Extract the [x, y] coordinate from the center of the cell holding the provided text.  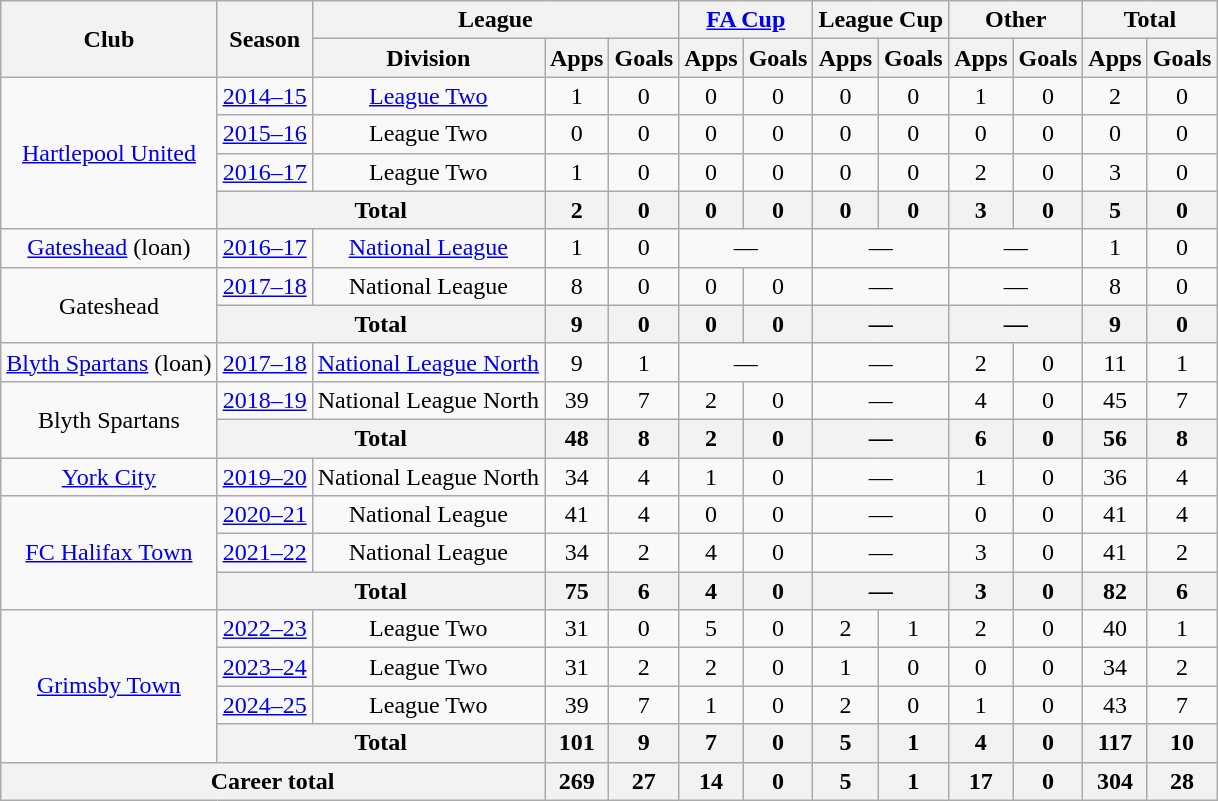
2023–24 [264, 667]
75 [576, 591]
Blyth Spartans [109, 419]
Division [428, 58]
56 [1115, 438]
2018–19 [264, 400]
117 [1115, 743]
45 [1115, 400]
14 [711, 781]
2022–23 [264, 629]
101 [576, 743]
2019–20 [264, 477]
Career total [273, 781]
48 [576, 438]
10 [1182, 743]
Gateshead [109, 305]
Gateshead (loan) [109, 248]
304 [1115, 781]
2014–15 [264, 96]
Club [109, 39]
League Cup [881, 20]
Hartlepool United [109, 153]
82 [1115, 591]
28 [1182, 781]
40 [1115, 629]
Grimsby Town [109, 686]
League [495, 20]
York City [109, 477]
11 [1115, 362]
2021–22 [264, 553]
Blyth Spartans (loan) [109, 362]
FA Cup [746, 20]
43 [1115, 705]
2024–25 [264, 705]
17 [981, 781]
269 [576, 781]
2015–16 [264, 134]
Season [264, 39]
36 [1115, 477]
2020–21 [264, 515]
Other [1016, 20]
27 [644, 781]
FC Halifax Town [109, 553]
